Return [x, y] of the center of cell containing provided text 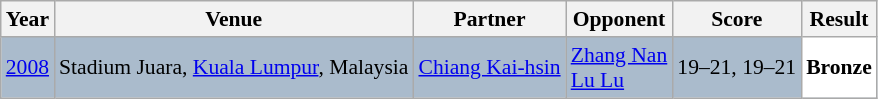
Chiang Kai-hsin [489, 68]
Score [736, 19]
Partner [489, 19]
Year [28, 19]
Bronze [839, 68]
Zhang Nan Lu Lu [620, 68]
Opponent [620, 19]
19–21, 19–21 [736, 68]
Result [839, 19]
Venue [234, 19]
Stadium Juara, Kuala Lumpur, Malaysia [234, 68]
2008 [28, 68]
